Return [X, Y] of the center of cell containing provided text 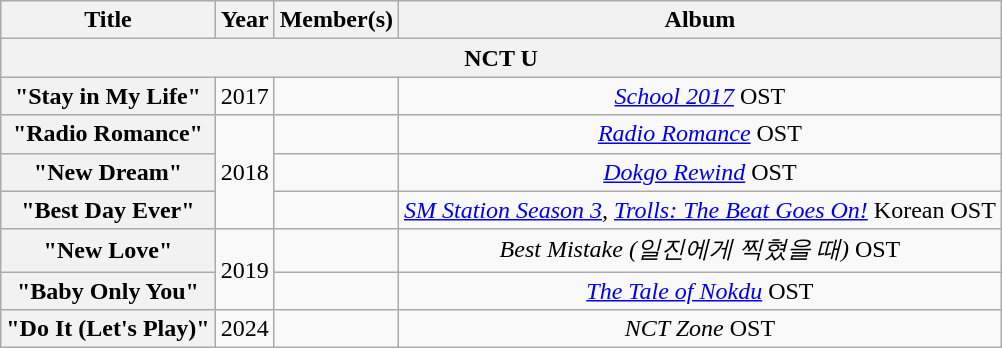
Member(s) [336, 20]
2018 [244, 172]
NCT Zone OST [700, 329]
2017 [244, 96]
Best Mistake (일진에게 찍혔을 때) OST [700, 250]
"Baby Only You" [108, 291]
"Do It (Let's Play)" [108, 329]
SM Station Season 3, Trolls: The Beat Goes On! Korean OST [700, 210]
Album [700, 20]
"Stay in My Life" [108, 96]
Title [108, 20]
"New Love" [108, 250]
Dokgo Rewind OST [700, 172]
Radio Romance OST [700, 134]
School 2017 OST [700, 96]
NCT U [502, 58]
2019 [244, 270]
Year [244, 20]
"Best Day Ever" [108, 210]
The Tale of Nokdu OST [700, 291]
2024 [244, 329]
"Radio Romance" [108, 134]
"New Dream" [108, 172]
